Locate the cell with the specified text and output its [x, y] center coordinate. 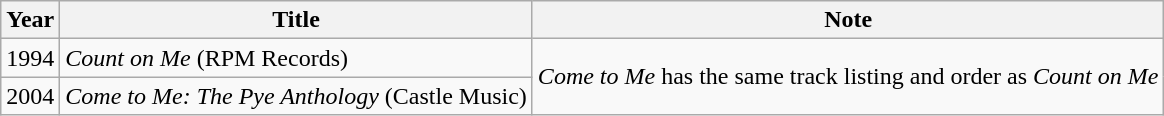
1994 [30, 58]
Note [848, 20]
Title [296, 20]
2004 [30, 96]
Year [30, 20]
Come to Me: The Pye Anthology (Castle Music) [296, 96]
Count on Me (RPM Records) [296, 58]
Come to Me has the same track listing and order as Count on Me [848, 77]
